Return the (X, Y) coordinate for the center point of the cell that contains the specified text.  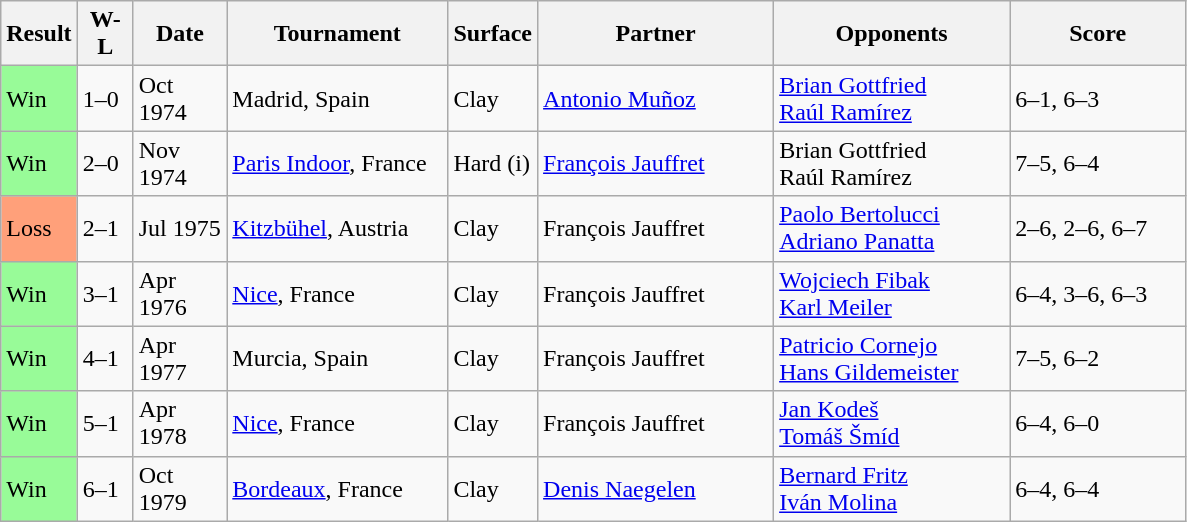
6–4, 3–6, 6–3 (1098, 294)
5–1 (105, 424)
6–4, 6–4 (1098, 488)
2–1 (105, 228)
Result (39, 34)
Antonio Muñoz (656, 98)
Paolo Bertolucci Adriano Panatta (892, 228)
Kitzbühel, Austria (338, 228)
4–1 (105, 358)
Apr 1978 (180, 424)
Loss (39, 228)
Madrid, Spain (338, 98)
6–4, 6–0 (1098, 424)
Score (1098, 34)
Partner (656, 34)
Apr 1976 (180, 294)
Nov 1974 (180, 164)
6–1, 6–3 (1098, 98)
Oct 1974 (180, 98)
Bordeaux, France (338, 488)
Apr 1977 (180, 358)
Denis Naegelen (656, 488)
Murcia, Spain (338, 358)
Wojciech Fibak Karl Meiler (892, 294)
7–5, 6–2 (1098, 358)
W-L (105, 34)
Jul 1975 (180, 228)
Surface (493, 34)
Opponents (892, 34)
2–6, 2–6, 6–7 (1098, 228)
Tournament (338, 34)
7–5, 6–4 (1098, 164)
1–0 (105, 98)
Patricio Cornejo Hans Gildemeister (892, 358)
2–0 (105, 164)
3–1 (105, 294)
Bernard Fritz Iván Molina (892, 488)
6–1 (105, 488)
Oct 1979 (180, 488)
Hard (i) (493, 164)
Paris Indoor, France (338, 164)
Date (180, 34)
Jan Kodeš Tomáš Šmíd (892, 424)
